Locate the cell with the specified text and output its [X, Y] center coordinate. 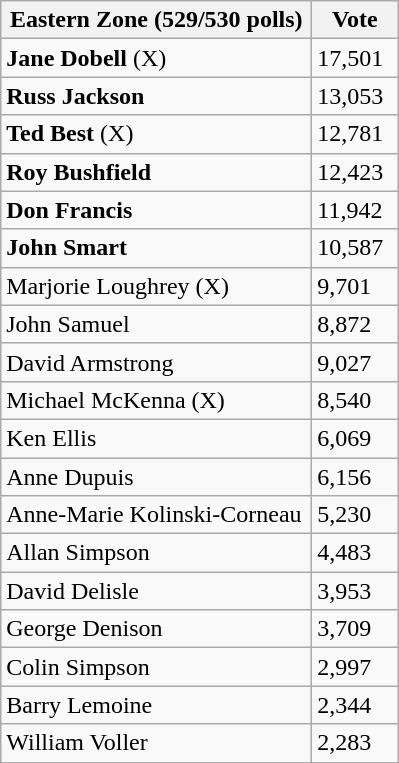
Russ Jackson [156, 96]
2,344 [355, 705]
9,701 [355, 286]
David Delisle [156, 591]
Roy Bushfield [156, 172]
4,483 [355, 553]
3,709 [355, 629]
Vote [355, 20]
Barry Lemoine [156, 705]
6,069 [355, 438]
17,501 [355, 58]
Michael McKenna (X) [156, 400]
12,423 [355, 172]
6,156 [355, 477]
8,540 [355, 400]
David Armstrong [156, 362]
3,953 [355, 591]
Marjorie Loughrey (X) [156, 286]
Colin Simpson [156, 667]
William Voller [156, 743]
11,942 [355, 210]
John Smart [156, 248]
Ken Ellis [156, 438]
8,872 [355, 324]
John Samuel [156, 324]
Don Francis [156, 210]
9,027 [355, 362]
Jane Dobell (X) [156, 58]
2,997 [355, 667]
12,781 [355, 134]
Eastern Zone (529/530 polls) [156, 20]
Allan Simpson [156, 553]
Anne-Marie Kolinski-Corneau [156, 515]
13,053 [355, 96]
Anne Dupuis [156, 477]
2,283 [355, 743]
Ted Best (X) [156, 134]
10,587 [355, 248]
George Denison [156, 629]
5,230 [355, 515]
